Search for the cell housing the specified text and yield its [X, Y] center coordinate. 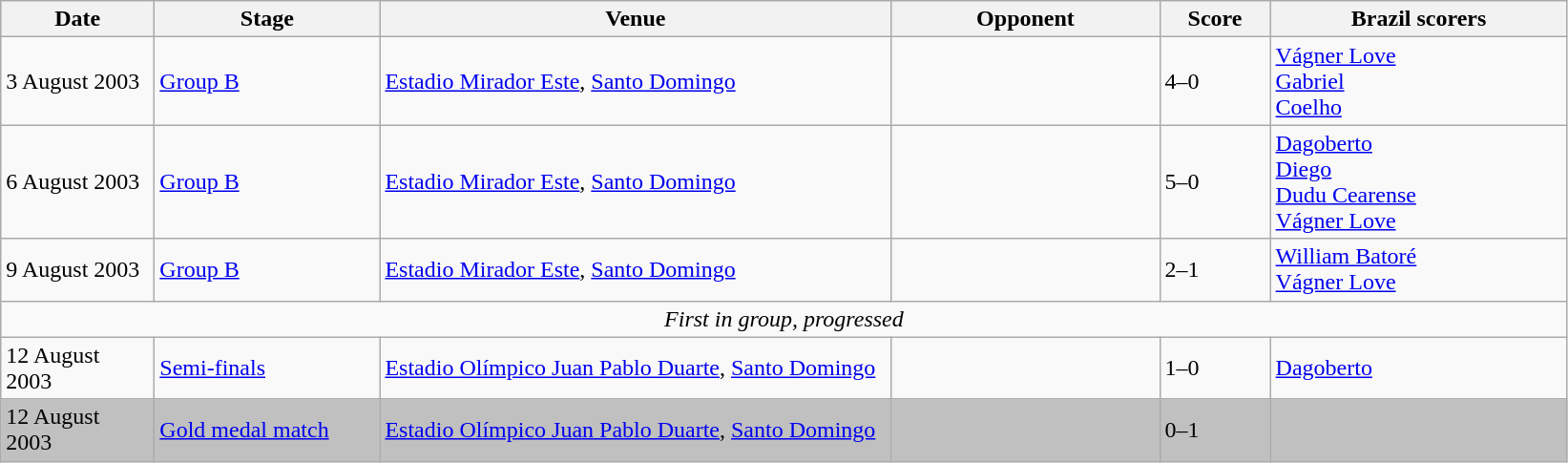
Semi-finals [267, 368]
Brazil scorers [1418, 19]
9 August 2003 [78, 269]
Score [1215, 19]
Opponent [1025, 19]
William Batoré Vágner Love [1418, 269]
Date [78, 19]
Dagoberto Diego Dudu Cearense Vágner Love [1418, 181]
3 August 2003 [78, 81]
6 August 2003 [78, 181]
2–1 [1215, 269]
5–0 [1215, 181]
Stage [267, 19]
Venue [636, 19]
1–0 [1215, 368]
Gold medal match [267, 430]
4–0 [1215, 81]
Vágner Love Gabriel Coelho [1418, 81]
Dagoberto [1418, 368]
0–1 [1215, 430]
First in group, progressed [784, 319]
